From the cell containing the given text, extract its center point as (X, Y) coordinate. 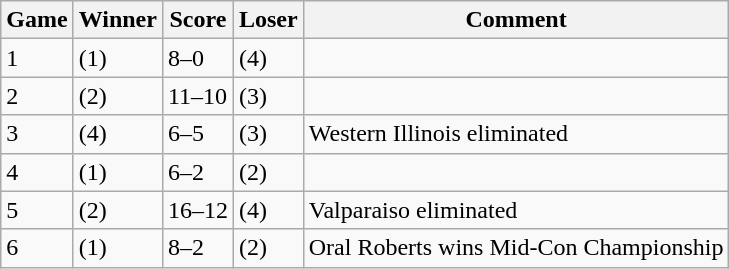
5 (37, 210)
6 (37, 248)
Score (198, 20)
Loser (268, 20)
6–2 (198, 172)
Oral Roberts wins Mid-Con Championship (516, 248)
Western Illinois eliminated (516, 134)
1 (37, 58)
11–10 (198, 96)
2 (37, 96)
Valparaiso eliminated (516, 210)
16–12 (198, 210)
Winner (118, 20)
4 (37, 172)
8–2 (198, 248)
8–0 (198, 58)
Game (37, 20)
6–5 (198, 134)
Comment (516, 20)
3 (37, 134)
